For the text-containing cell, return its midpoint in [X, Y] coordinate format. 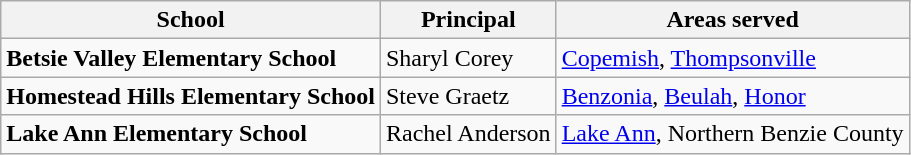
Principal [468, 20]
Betsie Valley Elementary School [191, 58]
Benzonia, Beulah, Honor [732, 96]
Copemish, Thompsonville [732, 58]
Areas served [732, 20]
Sharyl Corey [468, 58]
Lake Ann, Northern Benzie County [732, 134]
School [191, 20]
Rachel Anderson [468, 134]
Lake Ann Elementary School [191, 134]
Steve Graetz [468, 96]
Homestead Hills Elementary School [191, 96]
